Scan for the cell matching the given text and deliver its [X, Y] coordinate at center. 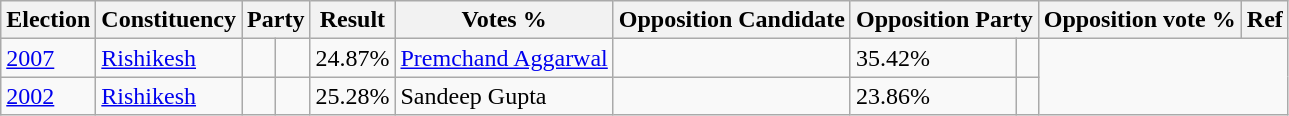
Opposition vote % [1140, 20]
35.42% [933, 58]
25.28% [352, 96]
Premchand Aggarwal [504, 58]
24.87% [352, 58]
Constituency [169, 20]
Election [48, 20]
Opposition Party [944, 20]
Opposition Candidate [732, 20]
Sandeep Gupta [504, 96]
2007 [48, 58]
Votes % [504, 20]
23.86% [933, 96]
2002 [48, 96]
Result [352, 20]
Ref [1264, 20]
Party [276, 20]
